For the text-containing cell, return its midpoint in [X, Y] coordinate format. 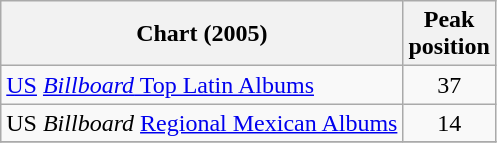
US Billboard Top Latin Albums [202, 85]
Peakposition [449, 34]
Chart (2005) [202, 34]
14 [449, 123]
37 [449, 85]
US Billboard Regional Mexican Albums [202, 123]
